Return the [X, Y] coordinate for the center point of the cell that contains the specified text.  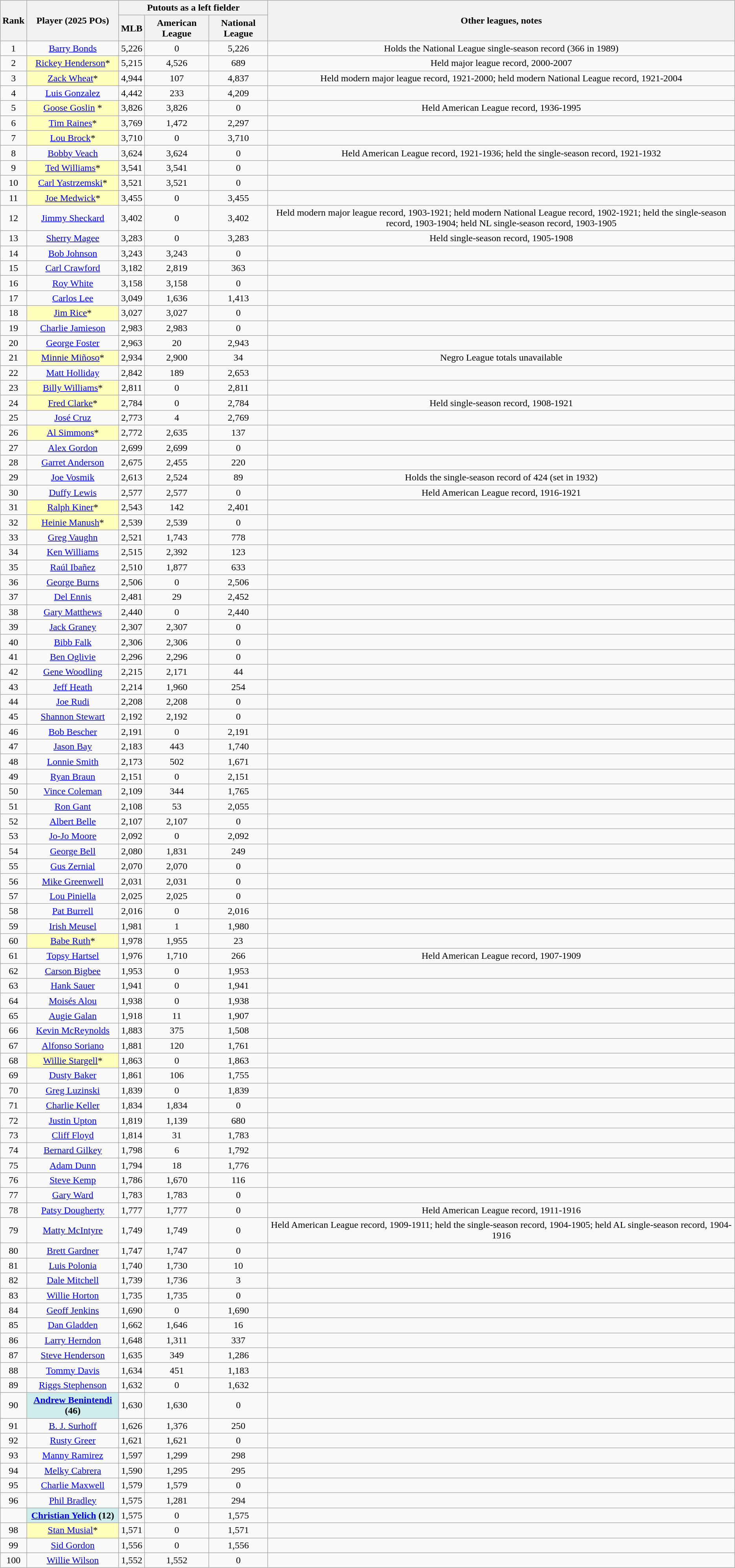
2,524 [177, 478]
Carson Bigbee [73, 971]
1,139 [177, 1120]
Bernard Gilkey [73, 1150]
363 [238, 268]
375 [177, 1031]
Held American League record, 1921-1936; held the single-season record, 1921-1932 [501, 153]
2,452 [238, 597]
5 [13, 108]
45 [13, 717]
Joe Vosmik [73, 478]
Vince Coleman [73, 791]
1,508 [238, 1031]
1,831 [177, 851]
Bobby Veach [73, 153]
Billy Williams* [73, 388]
12 [13, 218]
250 [238, 1425]
58 [13, 911]
77 [13, 1195]
83 [13, 1295]
92 [13, 1441]
Gus Zernial [73, 866]
Held single-season record, 1908-1921 [501, 403]
4,209 [238, 93]
1,765 [238, 791]
633 [238, 567]
70 [13, 1090]
220 [238, 463]
2,934 [132, 358]
Dusty Baker [73, 1075]
Alex Gordon [73, 447]
87 [13, 1355]
1,881 [132, 1046]
Shannon Stewart [73, 717]
502 [177, 762]
84 [13, 1310]
59 [13, 926]
Held American League record, 1907-1909 [501, 956]
254 [238, 687]
52 [13, 821]
3,769 [132, 123]
Lou Brock* [73, 138]
295 [238, 1471]
71 [13, 1105]
13 [13, 238]
1,590 [132, 1471]
Luis Polonia [73, 1266]
Manny Ramirez [73, 1456]
Carl Yastrzemski* [73, 183]
266 [238, 956]
Other leagues, notes [501, 20]
88 [13, 1370]
1,739 [132, 1280]
Stan Musial* [73, 1530]
90 [13, 1405]
Duffy Lewis [73, 493]
Jim Rice* [73, 313]
68 [13, 1061]
2,183 [132, 747]
5,215 [132, 63]
Negro League totals unavailable [501, 358]
George Bell [73, 851]
35 [13, 567]
51 [13, 806]
MLB [132, 28]
86 [13, 1340]
189 [177, 373]
Goose Goslin * [73, 108]
2,963 [132, 343]
1,636 [177, 298]
27 [13, 447]
3,182 [132, 268]
1,646 [177, 1325]
George Burns [73, 582]
25 [13, 418]
Ron Gant [73, 806]
1,955 [177, 941]
1,472 [177, 123]
65 [13, 1016]
1,883 [132, 1031]
Held major league record, 2000-2007 [501, 63]
1,299 [177, 1456]
George Foster [73, 343]
1,755 [238, 1075]
Willie Stargell* [73, 1061]
75 [13, 1165]
Sid Gordon [73, 1545]
Raúl Ibañez [73, 567]
Phil Bradley [73, 1500]
1,980 [238, 926]
2,481 [132, 597]
85 [13, 1325]
46 [13, 732]
Ted Williams* [73, 168]
2,842 [132, 373]
Barry Bonds [73, 48]
1,286 [238, 1355]
33 [13, 537]
Held American League record, 1916-1921 [501, 493]
1,635 [132, 1355]
73 [13, 1135]
1,648 [132, 1340]
Jo-Jo Moore [73, 836]
32 [13, 522]
14 [13, 253]
680 [238, 1120]
22 [13, 373]
72 [13, 1120]
Willie Wilson [73, 1560]
Jeff Heath [73, 687]
81 [13, 1266]
2,392 [177, 552]
Carlos Lee [73, 298]
Jack Graney [73, 627]
4,526 [177, 63]
Jason Bay [73, 747]
1,776 [238, 1165]
Garret Anderson [73, 463]
Christian Yelich (12) [73, 1515]
2,401 [238, 507]
1,918 [132, 1016]
Topsy Hartsel [73, 956]
48 [13, 762]
8 [13, 153]
1,978 [132, 941]
249 [238, 851]
Greg Vaughn [73, 537]
2 [13, 63]
Charlie Jamieson [73, 328]
Ralph Kiner* [73, 507]
Andrew Benintendi (46) [73, 1405]
Steve Henderson [73, 1355]
38 [13, 612]
Holds the single-season record of 424 (set in 1932) [501, 478]
Mike Greenwell [73, 881]
2,521 [132, 537]
7 [13, 138]
2,215 [132, 672]
63 [13, 986]
24 [13, 403]
Kevin McReynolds [73, 1031]
1,634 [132, 1370]
99 [13, 1545]
American League [177, 28]
98 [13, 1530]
2,773 [132, 418]
Rusty Greer [73, 1441]
2,819 [177, 268]
39 [13, 627]
137 [238, 432]
4,944 [132, 78]
Bibb Falk [73, 642]
2,543 [132, 507]
1,281 [177, 1500]
Albert Belle [73, 821]
1,626 [132, 1425]
142 [177, 507]
Hank Sauer [73, 986]
337 [238, 1340]
B. J. Surhoff [73, 1425]
78 [13, 1210]
2,455 [177, 463]
Al Simmons* [73, 432]
Rickey Henderson* [73, 63]
Bob Bescher [73, 732]
1,670 [177, 1180]
2,900 [177, 358]
Moisés Alou [73, 1001]
96 [13, 1500]
80 [13, 1251]
233 [177, 93]
Dan Gladden [73, 1325]
19 [13, 328]
Held single-season record, 1905-1908 [501, 238]
2,108 [132, 806]
56 [13, 881]
37 [13, 597]
Jimmy Sheckard [73, 218]
1,730 [177, 1266]
21 [13, 358]
1,907 [238, 1016]
Holds the National League single-season record (366 in 1989) [501, 48]
Geoff Jenkins [73, 1310]
95 [13, 1486]
40 [13, 642]
2,515 [132, 552]
Melky Cabrera [73, 1471]
74 [13, 1150]
National League [238, 28]
Adam Dunn [73, 1165]
443 [177, 747]
2,297 [238, 123]
349 [177, 1355]
Fred Clarke* [73, 403]
100 [13, 1560]
123 [238, 552]
Held American League record, 1909-1911; held the single-season record, 1904-1905; held AL single-season record, 1904-1916 [501, 1230]
93 [13, 1456]
Charlie Maxwell [73, 1486]
3,049 [132, 298]
69 [13, 1075]
Gene Woodling [73, 672]
Lou Piniella [73, 896]
1,311 [177, 1340]
4,837 [238, 78]
Ben Oglivie [73, 657]
1,792 [238, 1150]
2,772 [132, 432]
116 [238, 1180]
2,769 [238, 418]
José Cruz [73, 418]
2,055 [238, 806]
1,183 [238, 1370]
2,109 [132, 791]
26 [13, 432]
2,171 [177, 672]
79 [13, 1230]
1,861 [132, 1075]
54 [13, 851]
1,794 [132, 1165]
60 [13, 941]
Roy White [73, 283]
2,653 [238, 373]
Patsy Dougherty [73, 1210]
Brett Gardner [73, 1251]
Minnie Miñoso* [73, 358]
107 [177, 78]
1,710 [177, 956]
451 [177, 1370]
Rank [13, 20]
42 [13, 672]
Willie Horton [73, 1295]
Joe Medwick* [73, 198]
Lonnie Smith [73, 762]
294 [238, 1500]
Sherry Magee [73, 238]
2,080 [132, 851]
2,173 [132, 762]
Alfonso Soriano [73, 1046]
1,376 [177, 1425]
2,613 [132, 478]
50 [13, 791]
Augie Galan [73, 1016]
1,976 [132, 956]
Carl Crawford [73, 268]
94 [13, 1471]
Held American League record, 1936-1995 [501, 108]
Gary Ward [73, 1195]
778 [238, 537]
Ryan Braun [73, 777]
Matt Holliday [73, 373]
Held American League record, 1911-1916 [501, 1210]
Ken Williams [73, 552]
17 [13, 298]
49 [13, 777]
1,662 [132, 1325]
2,635 [177, 432]
Pat Burrell [73, 911]
Dale Mitchell [73, 1280]
64 [13, 1001]
15 [13, 268]
Del Ennis [73, 597]
62 [13, 971]
1,736 [177, 1280]
1,877 [177, 567]
Justin Upton [73, 1120]
Tim Raines* [73, 123]
1,671 [238, 762]
Steve Kemp [73, 1180]
1,295 [177, 1471]
1,761 [238, 1046]
28 [13, 463]
Riggs Stephenson [73, 1385]
91 [13, 1425]
106 [177, 1075]
4,442 [132, 93]
1,981 [132, 926]
344 [177, 791]
43 [13, 687]
1,743 [177, 537]
Tommy Davis [73, 1370]
Joe Rudi [73, 702]
1,413 [238, 298]
Gary Matthews [73, 612]
Irish Meusel [73, 926]
2,510 [132, 567]
Luis Gonzalez [73, 93]
1,597 [132, 1456]
Larry Herndon [73, 1340]
55 [13, 866]
1,819 [132, 1120]
82 [13, 1280]
120 [177, 1046]
2,675 [132, 463]
47 [13, 747]
Cliff Floyd [73, 1135]
76 [13, 1180]
1,786 [132, 1180]
61 [13, 956]
Babe Ruth* [73, 941]
Player (2025 POs) [73, 20]
298 [238, 1456]
30 [13, 493]
66 [13, 1031]
Charlie Keller [73, 1105]
Heinie Manush* [73, 522]
Held modern major league record, 1921-2000; held modern National League record, 1921-2004 [501, 78]
1,960 [177, 687]
Matty McIntyre [73, 1230]
36 [13, 582]
9 [13, 168]
1,798 [132, 1150]
41 [13, 657]
Bob Johnson [73, 253]
Zack Wheat* [73, 78]
Greg Luzinski [73, 1090]
67 [13, 1046]
Putouts as a left fielder [193, 8]
2,214 [132, 687]
57 [13, 896]
689 [238, 63]
1,814 [132, 1135]
2,943 [238, 343]
